Scan for the cell matching the given text and deliver its (x, y) coordinate at center. 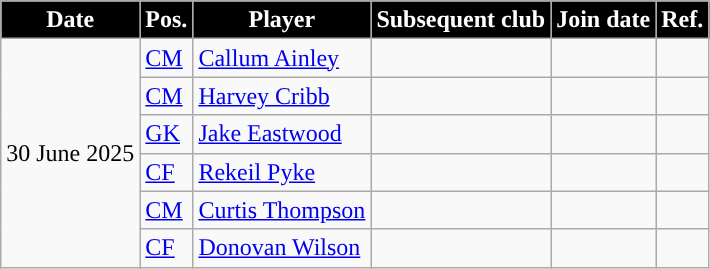
Jake Eastwood (282, 134)
Player (282, 20)
Ref. (682, 20)
Subsequent club (461, 20)
Harvey Cribb (282, 96)
30 June 2025 (70, 153)
Rekeil Pyke (282, 172)
GK (166, 134)
Join date (604, 20)
Donovan Wilson (282, 248)
Curtis Thompson (282, 210)
Date (70, 20)
Callum Ainley (282, 58)
Pos. (166, 20)
